Output the (X, Y) coordinate of the center of the cell containing the given text.  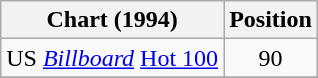
Position (271, 20)
Chart (1994) (112, 20)
US Billboard Hot 100 (112, 58)
90 (271, 58)
